Find where the given text appears and provide that cell's center as (X, Y) coordinate. 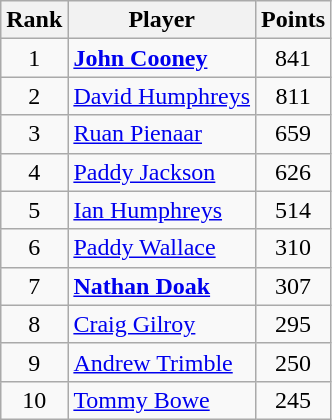
David Humphreys (162, 96)
295 (294, 324)
Paddy Wallace (162, 248)
Paddy Jackson (162, 172)
6 (34, 248)
Tommy Bowe (162, 400)
Ruan Pienaar (162, 134)
9 (34, 362)
1 (34, 58)
841 (294, 58)
Rank (34, 20)
Nathan Doak (162, 286)
10 (34, 400)
245 (294, 400)
310 (294, 248)
2 (34, 96)
John Cooney (162, 58)
811 (294, 96)
Andrew Trimble (162, 362)
3 (34, 134)
307 (294, 286)
7 (34, 286)
Points (294, 20)
514 (294, 210)
5 (34, 210)
626 (294, 172)
Ian Humphreys (162, 210)
8 (34, 324)
4 (34, 172)
Player (162, 20)
659 (294, 134)
250 (294, 362)
Craig Gilroy (162, 324)
